Find where the given text appears and provide that cell's center as (x, y) coordinate. 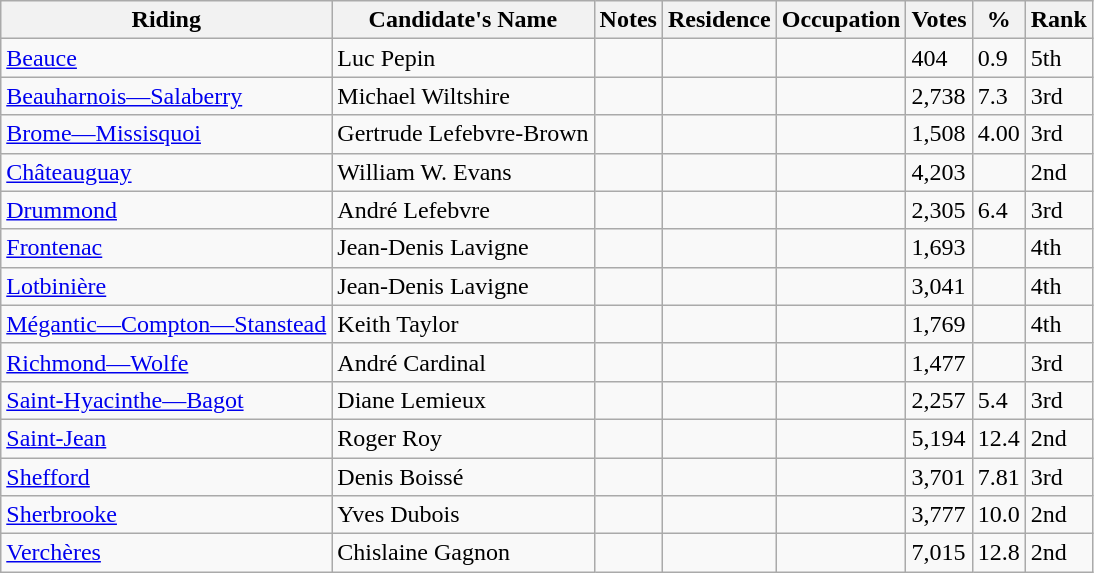
Luc Pepin (463, 58)
Saint-Hyacinthe—Bagot (166, 400)
5,194 (939, 438)
2,257 (939, 400)
Saint-Jean (166, 438)
Yves Dubois (463, 515)
Notes (628, 20)
Frontenac (166, 248)
4,203 (939, 172)
404 (939, 58)
3,701 (939, 477)
12.4 (998, 438)
Mégantic—Compton—Stanstead (166, 324)
5.4 (998, 400)
7.81 (998, 477)
Châteauguay (166, 172)
7,015 (939, 553)
2,738 (939, 96)
% (998, 20)
Beauce (166, 58)
Residence (719, 20)
Richmond—Wolfe (166, 362)
6.4 (998, 210)
Riding (166, 20)
André Lefebvre (463, 210)
Beauharnois—Salaberry (166, 96)
Gertrude Lefebvre-Brown (463, 134)
7.3 (998, 96)
2,305 (939, 210)
Diane Lemieux (463, 400)
3,777 (939, 515)
Denis Boissé (463, 477)
Drummond (166, 210)
Verchères (166, 553)
Shefford (166, 477)
Roger Roy (463, 438)
Keith Taylor (463, 324)
André Cardinal (463, 362)
1,769 (939, 324)
Lotbinière (166, 286)
3,041 (939, 286)
1,508 (939, 134)
0.9 (998, 58)
5th (1058, 58)
Michael Wiltshire (463, 96)
4.00 (998, 134)
Rank (1058, 20)
Occupation (841, 20)
1,477 (939, 362)
Brome—Missisquoi (166, 134)
10.0 (998, 515)
Chislaine Gagnon (463, 553)
1,693 (939, 248)
William W. Evans (463, 172)
12.8 (998, 553)
Votes (939, 20)
Candidate's Name (463, 20)
Sherbrooke (166, 515)
